Identify which cell holds the provided text, then report its (X, Y) central coordinate. 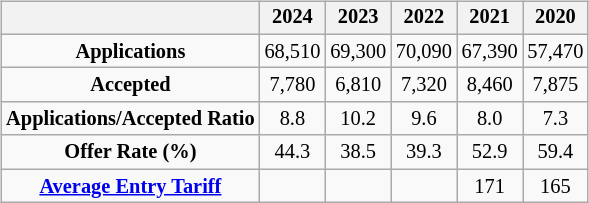
70,090 (424, 51)
39.3 (424, 152)
9.6 (424, 119)
67,390 (490, 51)
7,320 (424, 85)
44.3 (293, 152)
52.9 (490, 152)
7.3 (556, 119)
7,875 (556, 85)
6,810 (358, 85)
2024 (293, 18)
Accepted (130, 85)
8.8 (293, 119)
Applications (130, 51)
8,460 (490, 85)
Applications/Accepted Ratio (130, 119)
7,780 (293, 85)
10.2 (358, 119)
59.4 (556, 152)
2020 (556, 18)
Offer Rate (%) (130, 152)
69,300 (358, 51)
57,470 (556, 51)
2023 (358, 18)
Average Entry Tariff (130, 186)
171 (490, 186)
2021 (490, 18)
165 (556, 186)
38.5 (358, 152)
8.0 (490, 119)
68,510 (293, 51)
2022 (424, 18)
